Search for the cell housing the specified text and yield its (X, Y) center coordinate. 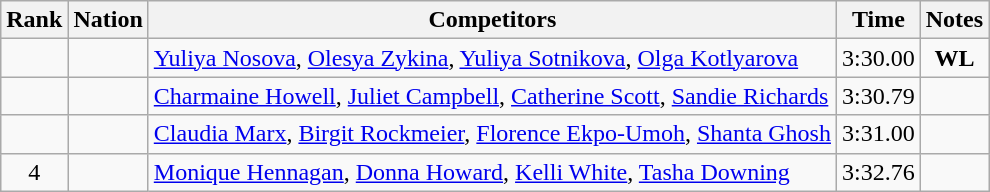
Yuliya Nosova, Olesya Zykina, Yuliya Sotnikova, Olga Kotlyarova (492, 58)
4 (34, 172)
Claudia Marx, Birgit Rockmeier, Florence Ekpo-Umoh, Shanta Ghosh (492, 134)
Time (878, 20)
3:30.00 (878, 58)
Monique Hennagan, Donna Howard, Kelli White, Tasha Downing (492, 172)
Competitors (492, 20)
3:30.79 (878, 96)
Nation (108, 20)
Notes (954, 20)
3:31.00 (878, 134)
WL (954, 58)
Rank (34, 20)
Charmaine Howell, Juliet Campbell, Catherine Scott, Sandie Richards (492, 96)
3:32.76 (878, 172)
